Return the (x, y) coordinate for the center point of the cell that contains the specified text.  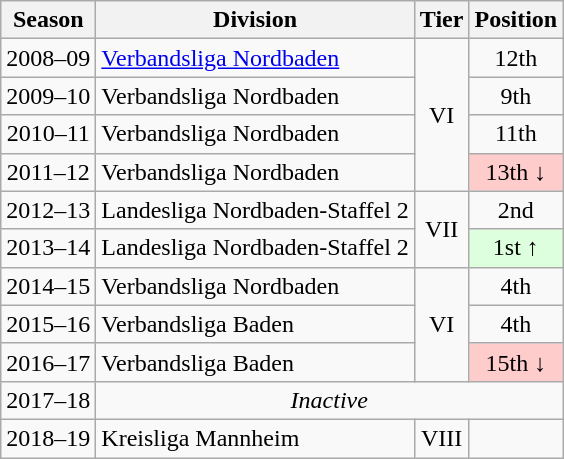
12th (516, 58)
VIII (442, 438)
Position (516, 20)
2012–13 (48, 210)
Division (256, 20)
Kreisliga Mannheim (256, 438)
2009–10 (48, 96)
2018–19 (48, 438)
2010–11 (48, 134)
2nd (516, 210)
Inactive (330, 400)
9th (516, 96)
15th ↓ (516, 362)
2011–12 (48, 172)
2017–18 (48, 400)
2008–09 (48, 58)
2015–16 (48, 324)
13th ↓ (516, 172)
1st ↑ (516, 248)
2016–17 (48, 362)
11th (516, 134)
Tier (442, 20)
Season (48, 20)
VII (442, 229)
2014–15 (48, 286)
2013–14 (48, 248)
